Locate the cell with the specified text and output its [x, y] center coordinate. 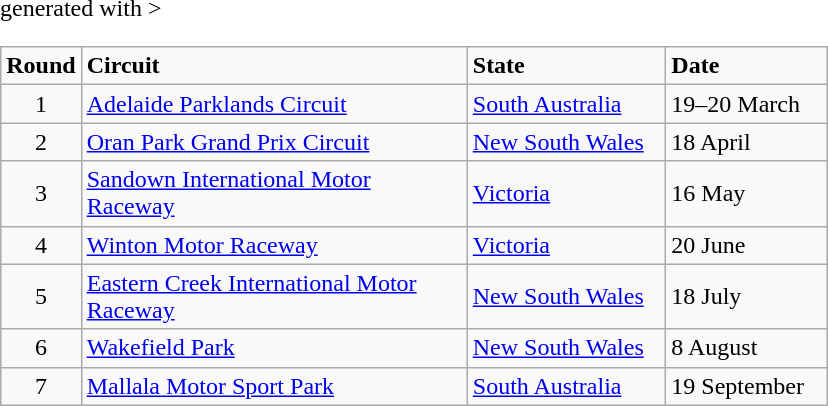
19–20 March [746, 104]
Oran Park Grand Prix Circuit [274, 142]
Eastern Creek International Motor Raceway [274, 296]
Mallala Motor Sport Park [274, 386]
Wakefield Park [274, 348]
18 April [746, 142]
18 July [746, 296]
3 [41, 194]
Sandown International Motor Raceway [274, 194]
Adelaide Parklands Circuit [274, 104]
State [566, 66]
1 [41, 104]
19 September [746, 386]
2 [41, 142]
8 August [746, 348]
4 [41, 245]
20 June [746, 245]
Round [41, 66]
6 [41, 348]
Circuit [274, 66]
5 [41, 296]
7 [41, 386]
Winton Motor Raceway [274, 245]
Date [746, 66]
16 May [746, 194]
